Return [X, Y] of the center of cell containing provided text 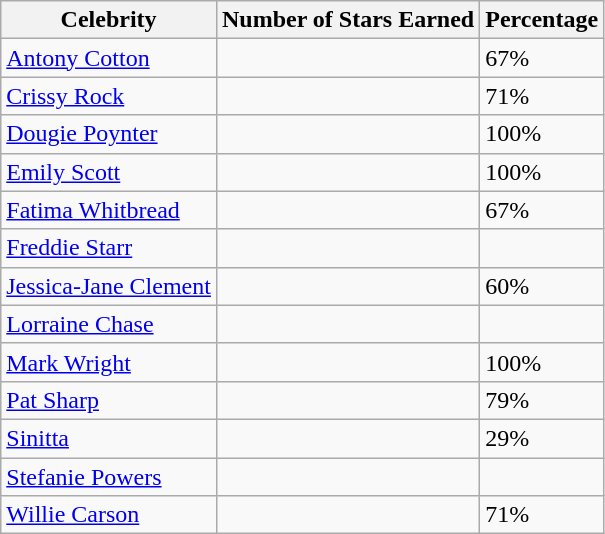
Willie Carson [109, 515]
Jessica-Jane Clement [109, 286]
Mark Wright [109, 362]
Freddie Starr [109, 248]
Emily Scott [109, 172]
Pat Sharp [109, 400]
Antony Cotton [109, 58]
Fatima Whitbread [109, 210]
79% [542, 400]
Celebrity [109, 20]
Stefanie Powers [109, 477]
60% [542, 286]
Dougie Poynter [109, 134]
29% [542, 438]
Crissy Rock [109, 96]
Percentage [542, 20]
Sinitta [109, 438]
Lorraine Chase [109, 324]
Number of Stars Earned [348, 20]
